From the cell containing the given text, extract its center point as (X, Y) coordinate. 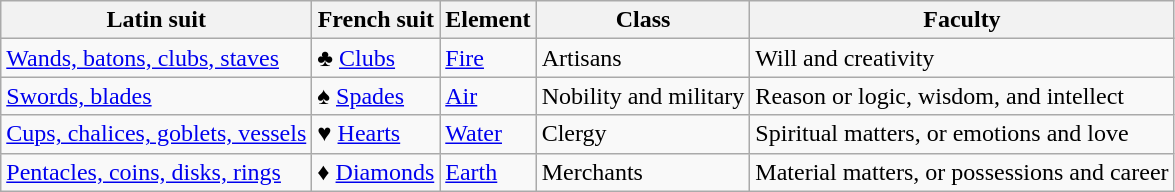
Merchants (643, 172)
♠️ Spades (376, 96)
Air (488, 96)
Earth (488, 172)
Wands, batons, clubs, staves (156, 58)
Will and creativity (962, 58)
Pentacles, coins, disks, rings (156, 172)
Cups, chalices, goblets, vessels (156, 134)
Swords, blades (156, 96)
Water (488, 134)
Artisans (643, 58)
Spiritual matters, or emotions and love (962, 134)
♦️ Diamonds (376, 172)
♥️ Hearts (376, 134)
Clergy (643, 134)
Nobility and military (643, 96)
French suit (376, 20)
Element (488, 20)
Class (643, 20)
Reason or logic, wisdom, and intellect (962, 96)
Material matters, or possessions and career (962, 172)
Latin suit (156, 20)
Faculty (962, 20)
♣️ Clubs (376, 58)
Fire (488, 58)
